Determine the [X, Y] coordinate at the center of the cell enclosing the given text.  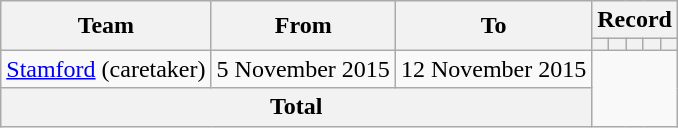
Stamford (caretaker) [106, 69]
Record [635, 20]
5 November 2015 [303, 69]
Total [296, 107]
To [493, 26]
12 November 2015 [493, 69]
Team [106, 26]
From [303, 26]
